Return the (X, Y) coordinate for the center point of the cell that contains the specified text.  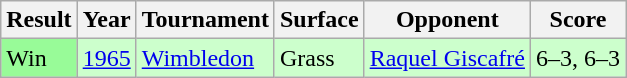
Year (106, 20)
Wimbledon (205, 58)
Surface (319, 20)
Score (578, 20)
Tournament (205, 20)
Raquel Giscafré (447, 58)
Win (39, 58)
1965 (106, 58)
Result (39, 20)
Opponent (447, 20)
6–3, 6–3 (578, 58)
Grass (319, 58)
